Scan for the cell matching the given text and deliver its [x, y] coordinate at center. 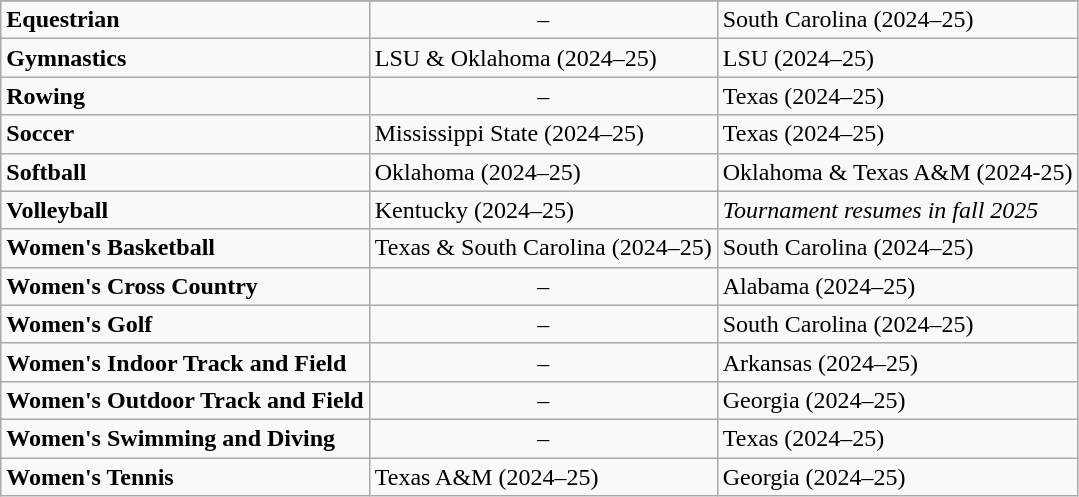
Oklahoma (2024–25) [543, 172]
Women's Indoor Track and Field [185, 362]
Arkansas (2024–25) [898, 362]
Kentucky (2024–25) [543, 210]
Tournament resumes in fall 2025 [898, 210]
LSU & Oklahoma (2024–25) [543, 58]
Women's Swimming and Diving [185, 438]
Equestrian [185, 20]
Volleyball [185, 210]
Women's Tennis [185, 477]
Women's Outdoor Track and Field [185, 400]
Women's Golf [185, 324]
Alabama (2024–25) [898, 286]
Women's Basketball [185, 248]
Soccer [185, 134]
Gymnastics [185, 58]
Women's Cross Country [185, 286]
Rowing [185, 96]
Texas A&M (2024–25) [543, 477]
Mississippi State (2024–25) [543, 134]
LSU (2024–25) [898, 58]
Oklahoma & Texas A&M (2024-25) [898, 172]
Softball [185, 172]
Texas & South Carolina (2024–25) [543, 248]
